Scan for the cell matching the given text and deliver its (x, y) coordinate at center. 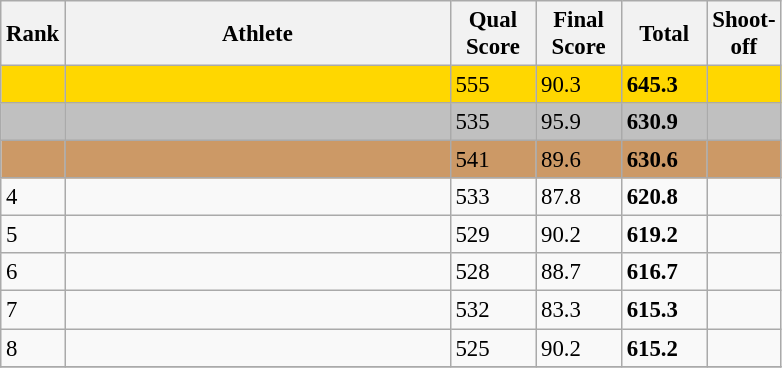
87.8 (579, 197)
529 (493, 235)
83.3 (579, 310)
615.3 (664, 310)
Athlete (258, 34)
89.6 (579, 160)
Total (664, 34)
535 (493, 122)
616.7 (664, 273)
Final Score (579, 34)
532 (493, 310)
555 (493, 85)
630.9 (664, 122)
619.2 (664, 235)
620.8 (664, 197)
Qual Score (493, 34)
525 (493, 348)
88.7 (579, 273)
6 (33, 273)
8 (33, 348)
528 (493, 273)
630.6 (664, 160)
645.3 (664, 85)
615.2 (664, 348)
Shoot-off (744, 34)
90.3 (579, 85)
5 (33, 235)
Rank (33, 34)
541 (493, 160)
7 (33, 310)
95.9 (579, 122)
4 (33, 197)
533 (493, 197)
